Determine the (x, y) coordinate at the center of the cell enclosing the given text.  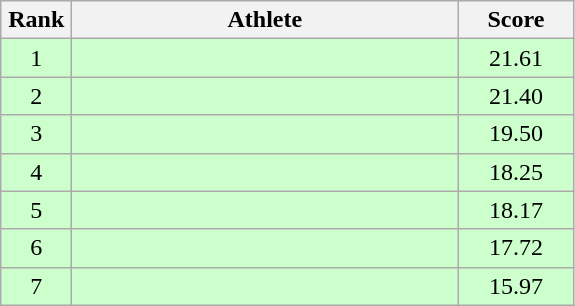
4 (36, 172)
7 (36, 286)
21.61 (516, 58)
17.72 (516, 248)
6 (36, 248)
5 (36, 210)
15.97 (516, 286)
18.25 (516, 172)
18.17 (516, 210)
2 (36, 96)
19.50 (516, 134)
Rank (36, 20)
3 (36, 134)
21.40 (516, 96)
Athlete (265, 20)
1 (36, 58)
Score (516, 20)
